Extract the (x, y) coordinate from the center of the cell holding the provided text.  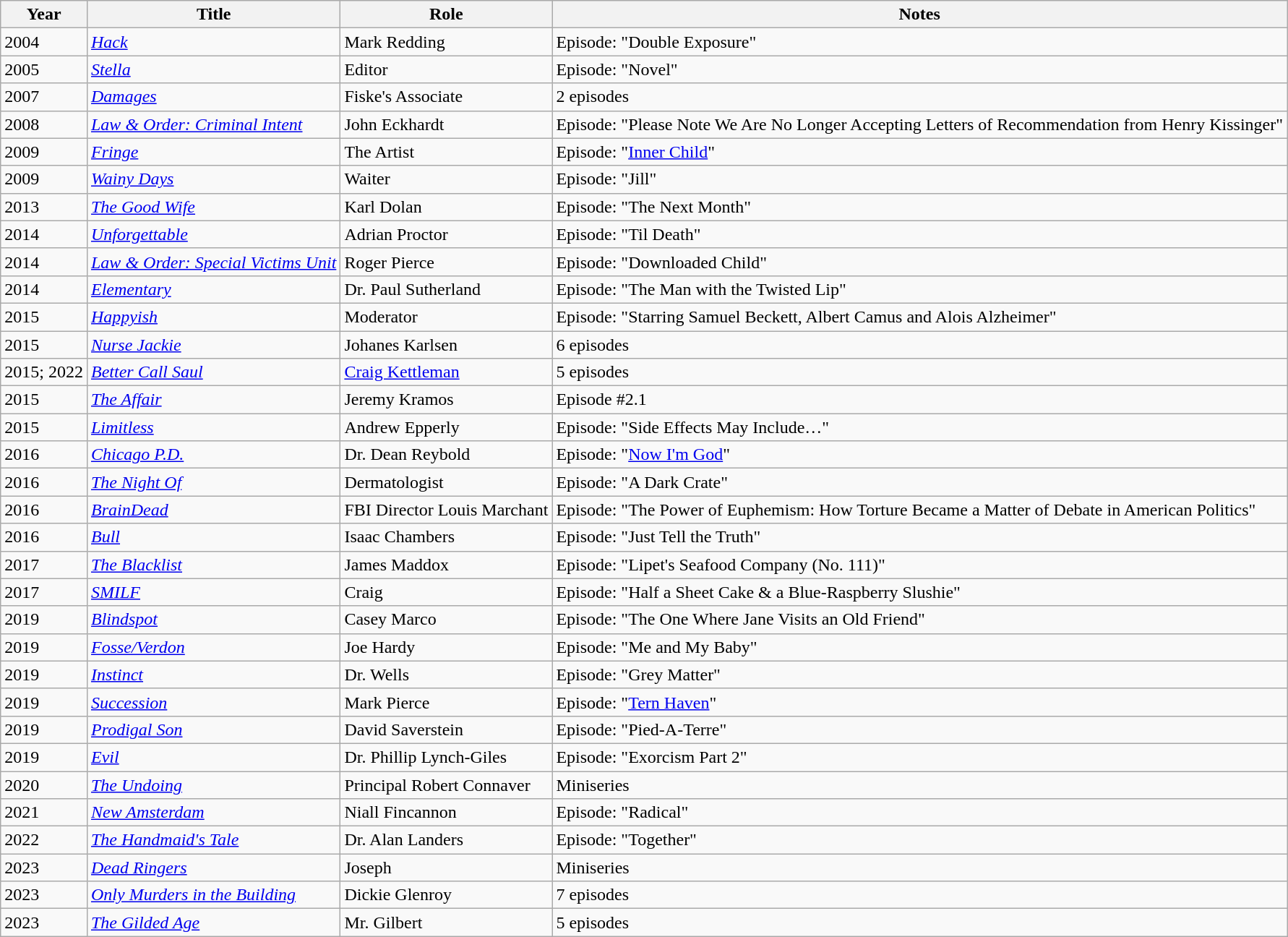
Fosse/Verdon (213, 647)
Moderator (447, 317)
Episode: "Tern Haven" (919, 702)
Bull (213, 537)
The Night Of (213, 482)
Niall Fincannon (447, 813)
David Saverstein (447, 730)
Nurse Jackie (213, 345)
Episode: "Jill" (919, 179)
Joe Hardy (447, 647)
Episode: "Just Tell the Truth" (919, 537)
Role (447, 14)
BrainDead (213, 510)
Johanes Karlsen (447, 345)
The Blacklist (213, 565)
Episode: "Lipet's Seafood Company (No. 111)" (919, 565)
Episode: "The One Where Jane Visits an Old Friend" (919, 620)
Instinct (213, 675)
2005 (44, 69)
Damages (213, 97)
Episode: "Novel" (919, 69)
Episode: "Pied-A-Terre" (919, 730)
Dr. Alan Landers (447, 840)
Episode: "Inner Child" (919, 152)
Mark Pierce (447, 702)
Episode: "Me and My Baby" (919, 647)
Adrian Proctor (447, 234)
Episode: "Together" (919, 840)
Limitless (213, 427)
Fiske's Associate (447, 97)
Law & Order: Criminal Intent (213, 124)
Episode #2.1 (919, 400)
Casey Marco (447, 620)
Dr. Dean Reybold (447, 455)
Episode: "The Man with the Twisted Lip" (919, 289)
2013 (44, 207)
Dead Ringers (213, 868)
Only Murders in the Building (213, 895)
Notes (919, 14)
Hack (213, 42)
Succession (213, 702)
Evil (213, 757)
Wainy Days (213, 179)
John Eckhardt (447, 124)
2 episodes (919, 97)
Principal Robert Connaver (447, 784)
Episode: "Now I'm God" (919, 455)
2008 (44, 124)
Karl Dolan (447, 207)
Joseph (447, 868)
Episode: "Please Note We Are No Longer Accepting Letters of Recommendation from Henry Kissinger" (919, 124)
New Amsterdam (213, 813)
Episode: "The Power of Euphemism: How Torture Became a Matter of Debate in American Politics" (919, 510)
Episode: "Radical" (919, 813)
Mr. Gilbert (447, 923)
Episode: "Downloaded Child" (919, 262)
Dermatologist (447, 482)
Unforgettable (213, 234)
Prodigal Son (213, 730)
2015; 2022 (44, 372)
Jeremy Kramos (447, 400)
Episode: "Til Death" (919, 234)
2020 (44, 784)
Episode: "Exorcism Part 2" (919, 757)
Year (44, 14)
2021 (44, 813)
Episode: "A Dark Crate" (919, 482)
Chicago P.D. (213, 455)
James Maddox (447, 565)
Law & Order: Special Victims Unit (213, 262)
Stella (213, 69)
6 episodes (919, 345)
Episode: "Double Exposure" (919, 42)
Dr. Phillip Lynch-Giles (447, 757)
Elementary (213, 289)
Episode: "Half a Sheet Cake & a Blue-Raspberry Slushie" (919, 592)
The Artist (447, 152)
Craig Kettleman (447, 372)
Better Call Saul (213, 372)
Dr. Paul Sutherland (447, 289)
Editor (447, 69)
The Handmaid's Tale (213, 840)
Dr. Wells (447, 675)
The Affair (213, 400)
The Good Wife (213, 207)
Roger Pierce (447, 262)
Mark Redding (447, 42)
SMILF (213, 592)
2007 (44, 97)
7 episodes (919, 895)
Episode: "Side Effects May Include…" (919, 427)
2022 (44, 840)
Andrew Epperly (447, 427)
Waiter (447, 179)
Blindspot (213, 620)
Isaac Chambers (447, 537)
The Gilded Age (213, 923)
Episode: "Starring Samuel Beckett, Albert Camus and Alois Alzheimer" (919, 317)
Fringe (213, 152)
Episode: "The Next Month" (919, 207)
Happyish (213, 317)
FBI Director Louis Marchant (447, 510)
Dickie Glenroy (447, 895)
2004 (44, 42)
Episode: "Grey Matter" (919, 675)
Craig (447, 592)
Title (213, 14)
The Undoing (213, 784)
